Return [X, Y] of the center of cell containing provided text 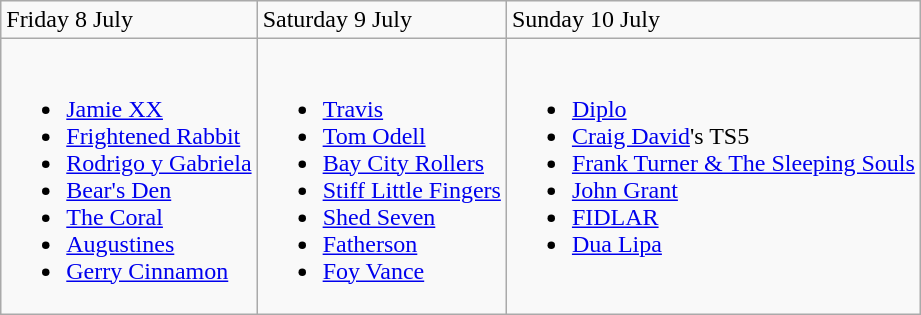
Friday 8 July [129, 20]
DiploCraig David's TS5Frank Turner & The Sleeping SoulsJohn GrantFIDLARDua Lipa [713, 176]
TravisTom OdellBay City RollersStiff Little FingersShed SevenFathersonFoy Vance [382, 176]
Jamie XXFrightened RabbitRodrigo y GabrielaBear's DenThe CoralAugustinesGerry Cinnamon [129, 176]
Sunday 10 July [713, 20]
Saturday 9 July [382, 20]
